Return (X, Y) of the center of cell containing provided text 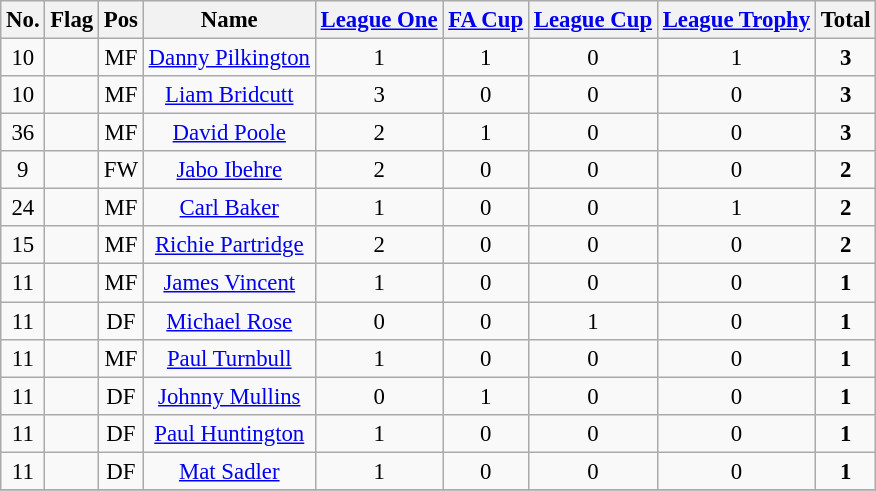
Pos (122, 20)
No. (23, 20)
24 (23, 208)
15 (23, 245)
Jabo Ibehre (229, 170)
Michael Rose (229, 321)
Flag (72, 20)
FW (122, 170)
League One (379, 20)
Mat Sadler (229, 471)
Paul Huntington (229, 433)
Carl Baker (229, 208)
Name (229, 20)
Total (845, 20)
Johnny Mullins (229, 396)
League Trophy (736, 20)
Danny Pilkington (229, 58)
Paul Turnbull (229, 358)
League Cup (592, 20)
Richie Partridge (229, 245)
James Vincent (229, 283)
FA Cup (486, 20)
9 (23, 170)
Liam Bridcutt (229, 95)
David Poole (229, 133)
36 (23, 133)
